Identify which cell holds the provided text, then report its (X, Y) central coordinate. 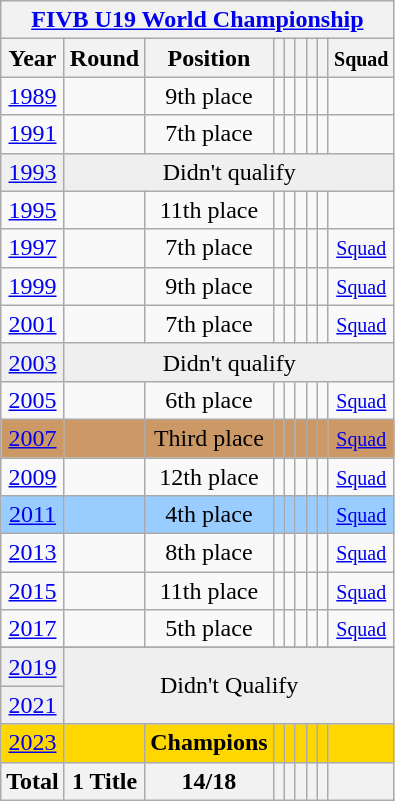
12th place (209, 477)
2015 (33, 591)
2019 (33, 667)
1989 (33, 96)
Champions (209, 743)
2021 (33, 705)
1997 (33, 248)
FIVB U19 World Championship (198, 20)
1 Title (104, 781)
14/18 (209, 781)
6th place (209, 400)
Position (209, 58)
2017 (33, 629)
2005 (33, 400)
2003 (33, 362)
2013 (33, 553)
2007 (33, 438)
Round (104, 58)
4th place (209, 515)
1999 (33, 286)
1991 (33, 134)
8th place (209, 553)
1995 (33, 210)
2001 (33, 324)
5th place (209, 629)
1993 (33, 172)
2011 (33, 515)
Year (33, 58)
Didn't Qualify (229, 686)
Total (33, 781)
2023 (33, 743)
Third place (209, 438)
2009 (33, 477)
